Pinpoint the cell where the given text exists, returning its (X, Y) midpoint coordinate. 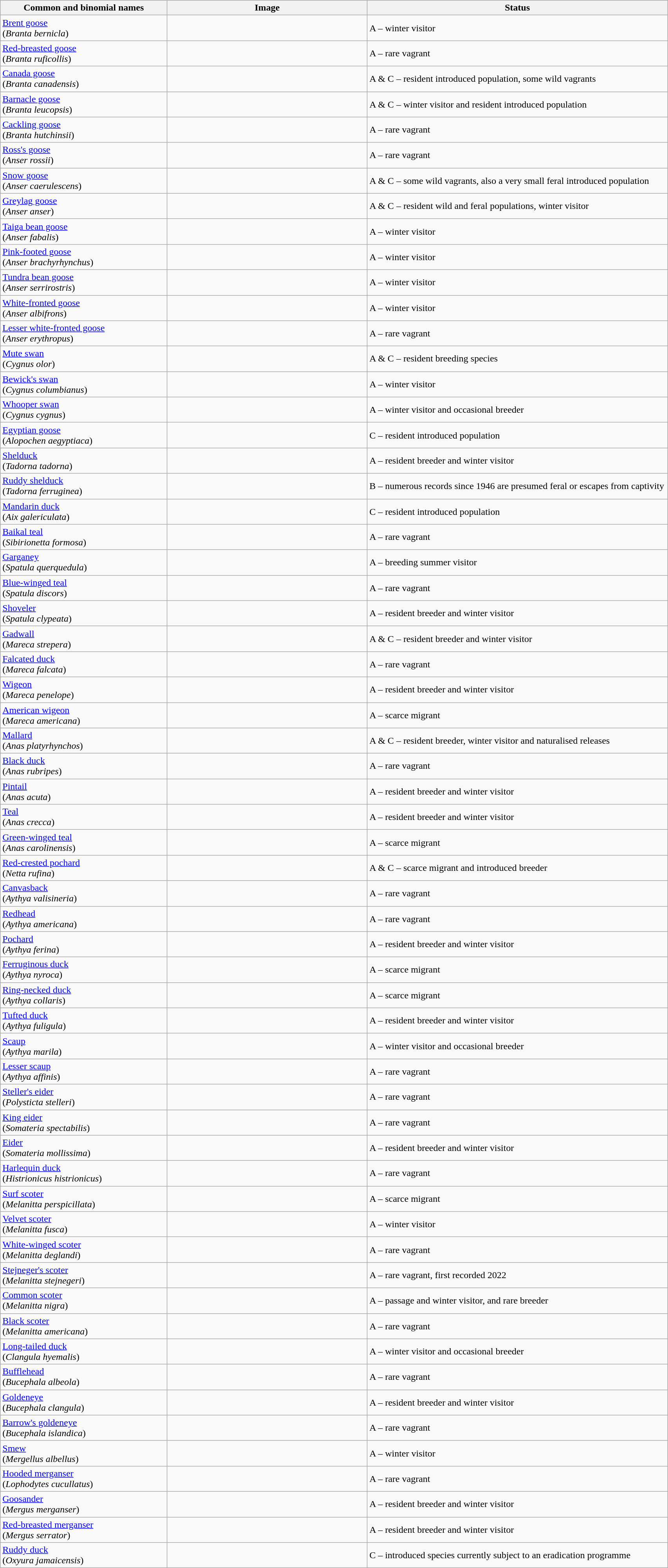
Tufted duck(Aythya fuligula) (84, 1020)
Ring-necked duck(Aythya collaris) (84, 995)
Tundra bean goose(Anser serrirostris) (84, 282)
A & C – winter visitor and resident introduced population (517, 104)
Mandarin duck(Aix galericulata) (84, 512)
Green-winged teal(Anas carolinensis) (84, 843)
A & C – resident breeder and winter visitor (517, 638)
Red-breasted merganser(Mergus serrator) (84, 1530)
Goldeneye(Bucephala clangula) (84, 1402)
C – introduced species currently subject to an eradication programme (517, 1555)
A – passage and winter visitor, and rare breeder (517, 1300)
Red-breasted goose(Branta ruficollis) (84, 53)
Barrow's goldeneye(Bucephala islandica) (84, 1428)
Mute swan(Cygnus olor) (84, 359)
Ferruginous duck(Aythya nyroca) (84, 969)
Pintail(Anas acuta) (84, 792)
Steller's eider(Polysticta stelleri) (84, 1097)
Black scoter(Melanitta americana) (84, 1326)
Harlequin duck(Histrionicus histrionicus) (84, 1174)
A & C – scarce migrant and introduced breeder (517, 868)
Smew(Mergellus albellus) (84, 1453)
Red-crested pochard(Netta rufina) (84, 868)
A & C – some wild vagrants, also a very small feral introduced population (517, 181)
White-winged scoter(Melanitta deglandi) (84, 1250)
Teal(Anas crecca) (84, 817)
Pochard(Aythya ferina) (84, 944)
Velvet scoter(Melanitta fusca) (84, 1225)
Shoveler(Spatula clypeata) (84, 613)
Goosander(Mergus merganser) (84, 1504)
Canvasback(Aythya valisineria) (84, 894)
Baikal teal(Sibirionetta formosa) (84, 537)
Falcated duck(Mareca falcata) (84, 664)
B – numerous records since 1946 are presumed feral or escapes from captivity (517, 486)
A & C – resident wild and feral populations, winter visitor (517, 206)
Lesser scaup(Aythya affinis) (84, 1071)
Status (517, 8)
Mallard(Anas platyrhynchos) (84, 741)
Whooper swan(Cygnus cygnus) (84, 410)
A – breeding summer visitor (517, 563)
Hooded merganser(Lophodytes cucullatus) (84, 1479)
A & C – resident breeding species (517, 359)
Barnacle goose(Branta leucopsis) (84, 104)
Lesser white-fronted goose(Anser erythropus) (84, 333)
Greylag goose(Anser anser) (84, 206)
American wigeon(Mareca americana) (84, 715)
Gadwall(Mareca strepera) (84, 638)
A & C – resident breeder, winter visitor and naturalised releases (517, 741)
King eider(Somateria spectabilis) (84, 1122)
Egyptian goose(Alopochen aegyptiaca) (84, 435)
Surf scoter(Melanitta perspicillata) (84, 1199)
Black duck(Anas rubripes) (84, 766)
Bewick's swan(Cygnus columbianus) (84, 384)
Scaup(Aythya marila) (84, 1046)
A & C – resident introduced population, some wild vagrants (517, 79)
A – rare vagrant, first recorded 2022 (517, 1275)
Stejneger's scoter(Melanitta stejnegeri) (84, 1275)
Long-tailed duck(Clangula hyemalis) (84, 1351)
Canada goose(Branta canadensis) (84, 79)
Image (267, 8)
Wigeon(Mareca penelope) (84, 689)
Common scoter(Melanitta nigra) (84, 1300)
Shelduck(Tadorna tadorna) (84, 461)
Taiga bean goose(Anser fabalis) (84, 232)
Redhead(Aythya americana) (84, 919)
Ross's goose(Anser rossii) (84, 155)
Brent goose(Branta bernicla) (84, 28)
Eider(Somateria mollissima) (84, 1148)
Common and binomial names (84, 8)
Snow goose(Anser caerulescens) (84, 181)
Pink-footed goose(Anser brachyrhynchus) (84, 257)
Garganey(Spatula querquedula) (84, 563)
White-fronted goose(Anser albifrons) (84, 307)
Ruddy duck(Oxyura jamaicensis) (84, 1555)
Ruddy shelduck(Tadorna ferruginea) (84, 486)
Blue-winged teal(Spatula discors) (84, 588)
Cackling goose(Branta hutchinsii) (84, 130)
Bufflehead(Bucephala albeola) (84, 1377)
